Return the [X, Y] coordinate for the center point of the cell that contains the specified text.  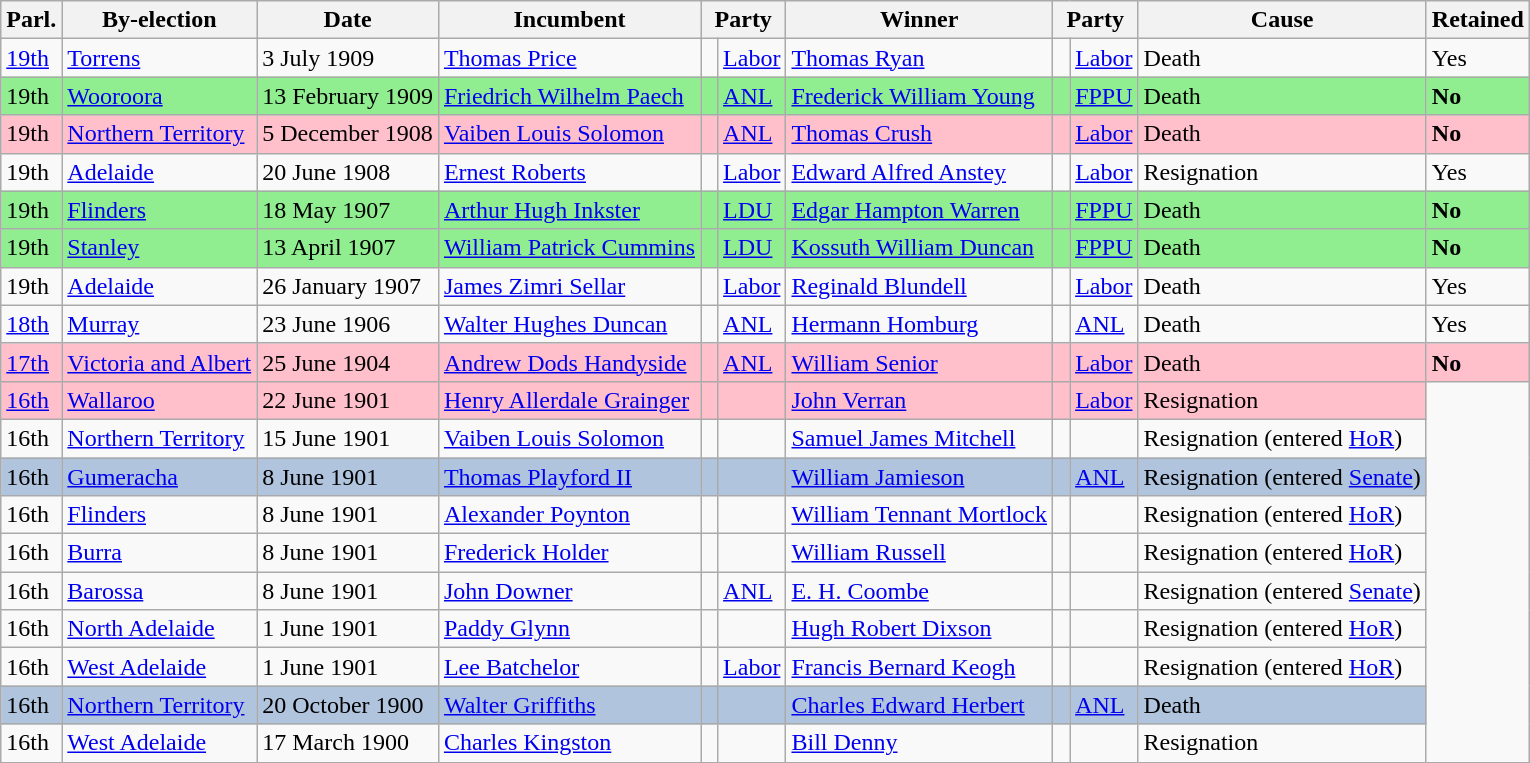
Thomas Ryan [920, 58]
Frederick William Young [920, 96]
15 June 1901 [348, 438]
Edward Alfred Anstey [920, 172]
William Tennant Mortlock [920, 515]
Thomas Price [569, 58]
Cause [1282, 20]
13 April 1907 [348, 248]
Kossuth William Duncan [920, 248]
17th [32, 362]
17 March 1900 [348, 743]
20 October 1900 [348, 705]
Friedrich Wilhelm Paech [569, 96]
Wallaroo [160, 400]
13 February 1909 [348, 96]
Reginald Blundell [920, 286]
Hugh Robert Dixson [920, 629]
Retained [1478, 20]
Walter Hughes Duncan [569, 324]
Victoria and Albert [160, 362]
Frederick Holder [569, 553]
Date [348, 20]
Paddy Glynn [569, 629]
Torrens [160, 58]
Henry Allerdale Grainger [569, 400]
Thomas Playford II [569, 477]
E. H. Coombe [920, 591]
Alexander Poynton [569, 515]
James Zimri Sellar [569, 286]
John Verran [920, 400]
William Patrick Cummins [569, 248]
William Jamieson [920, 477]
3 July 1909 [348, 58]
Walter Griffiths [569, 705]
Barossa [160, 591]
Samuel James Mitchell [920, 438]
Burra [160, 553]
Edgar Hampton Warren [920, 210]
North Adelaide [160, 629]
Arthur Hugh Inkster [569, 210]
Ernest Roberts [569, 172]
Parl. [32, 20]
William Russell [920, 553]
25 June 1904 [348, 362]
Charles Kingston [569, 743]
Andrew Dods Handyside [569, 362]
5 December 1908 [348, 134]
Bill Denny [920, 743]
John Downer [569, 591]
Thomas Crush [920, 134]
Incumbent [569, 20]
Murray [160, 324]
26 January 1907 [348, 286]
Stanley [160, 248]
William Senior [920, 362]
23 June 1906 [348, 324]
Winner [920, 20]
Wooroora [160, 96]
Lee Batchelor [569, 667]
Hermann Homburg [920, 324]
20 June 1908 [348, 172]
Charles Edward Herbert [920, 705]
Gumeracha [160, 477]
18 May 1907 [348, 210]
22 June 1901 [348, 400]
18th [32, 324]
By-election [160, 20]
Francis Bernard Keogh [920, 667]
